Return the [X, Y] coordinate for the center point of the cell that contains the specified text.  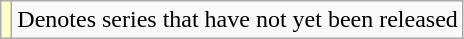
Denotes series that have not yet been released [238, 20]
